Locate the cell with the specified text and output its (x, y) center coordinate. 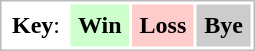
Win (100, 25)
Loss (163, 25)
Key: (36, 25)
Bye (224, 25)
